Scan for the cell matching the given text and deliver its [X, Y] coordinate at center. 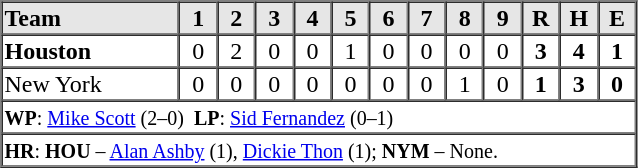
E [617, 18]
7 [427, 18]
6 [388, 18]
R [541, 18]
9 [503, 18]
8 [465, 18]
H [579, 18]
WP: Mike Scott (2–0) LP: Sid Fernandez (0–1) [319, 116]
HR: HOU – Alan Ashby (1), Dickie Thon (1); NYM – None. [319, 150]
Houston [91, 50]
New York [91, 84]
Team [91, 18]
5 [350, 18]
